Extract the (X, Y) coordinate from the center of the cell holding the provided text.  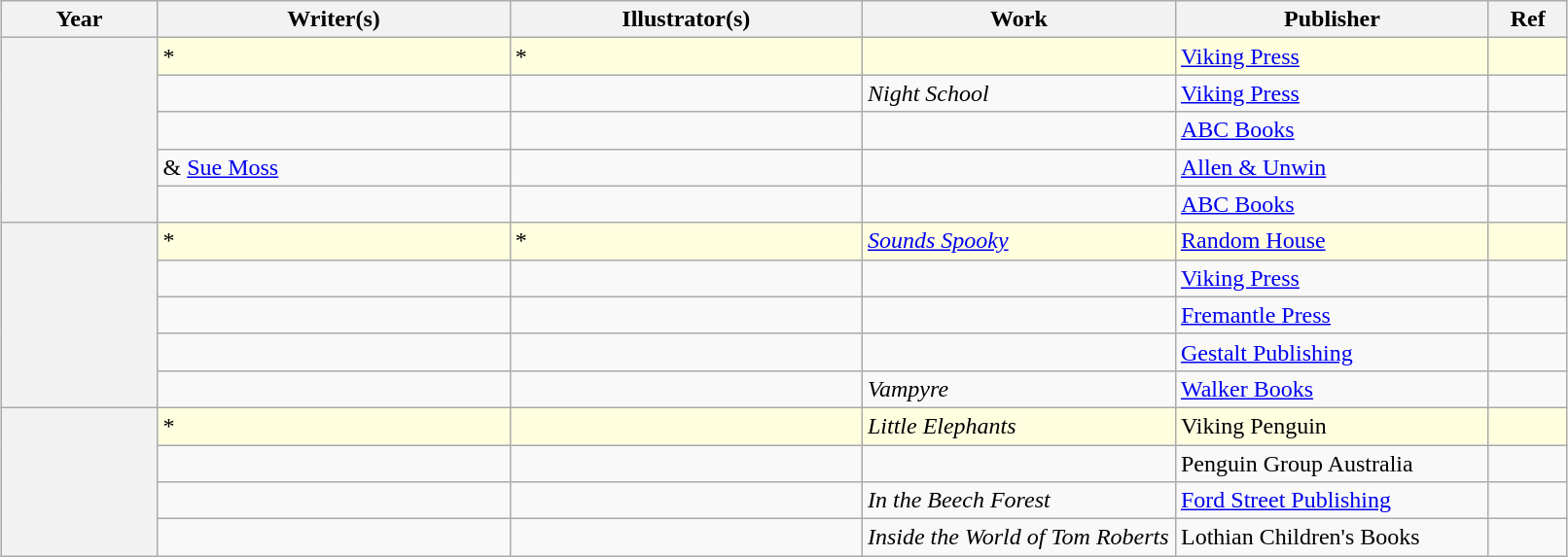
Night School (1018, 93)
Walker Books (1332, 389)
& Sue Moss (334, 167)
Writer(s) (334, 19)
Little Elephants (1018, 426)
Inside the World of Tom Roberts (1018, 538)
Lothian Children's Books (1332, 538)
Viking Penguin (1332, 426)
Illustrator(s) (686, 19)
Ford Street Publishing (1332, 501)
Penguin Group Australia (1332, 464)
Vampyre (1018, 389)
Allen & Unwin (1332, 167)
Random House (1332, 241)
Sounds Spooky (1018, 241)
Fremantle Press (1332, 315)
Gestalt Publishing (1332, 352)
Work (1018, 19)
Publisher (1332, 19)
Ref (1527, 19)
Year (80, 19)
In the Beech Forest (1018, 501)
